Detect which cell encompasses the target text, then output its (X, Y) center coordinate. 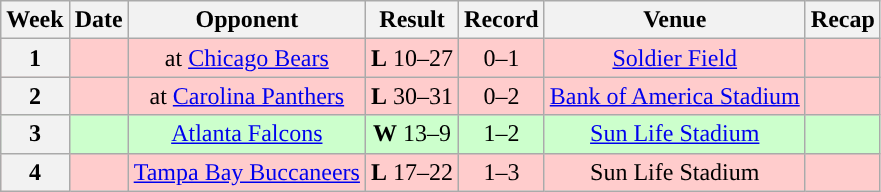
Tampa Bay Buccaneers (246, 172)
Record (502, 20)
at Chicago Bears (246, 58)
2 (35, 96)
Result (412, 20)
Date (98, 20)
Opponent (246, 20)
1 (35, 58)
Venue (674, 20)
Bank of America Stadium (674, 96)
at Carolina Panthers (246, 96)
L 10–27 (412, 58)
W 13–9 (412, 134)
4 (35, 172)
Soldier Field (674, 58)
Atlanta Falcons (246, 134)
0–2 (502, 96)
1–3 (502, 172)
L 30–31 (412, 96)
3 (35, 134)
1–2 (502, 134)
Week (35, 20)
L 17–22 (412, 172)
0–1 (502, 58)
Recap (842, 20)
